For the text-containing cell, return its midpoint in [X, Y] coordinate format. 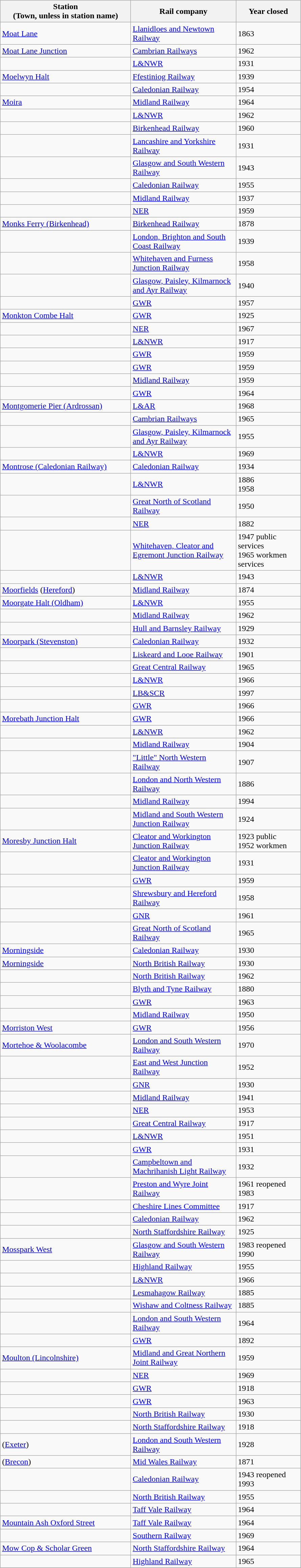
Monkton Combe Halt [66, 316]
1878 [269, 224]
1956 [269, 1028]
1907 [269, 762]
Mortehoe & Woolacombe [66, 1045]
1994 [269, 801]
1967 [269, 329]
1952 [269, 1067]
1943 reopened 1993 [269, 1480]
1953 [269, 1110]
Moulton (Lincolnshire) [66, 1358]
Mountain Ash Oxford Street [66, 1523]
1901 [269, 654]
"Little" North Western Railway [183, 762]
1970 [269, 1045]
1983 reopened 1990 [269, 1249]
LB&SCR [183, 693]
East and West Junction Railway [183, 1067]
1886 [269, 784]
1957 [269, 303]
Whitehaven and Furness Junction Railway [183, 264]
Blyth and Tyne Railway [183, 989]
Moorgate Halt (Oldham) [66, 603]
1924 [269, 819]
1923 public 1952 workmen [269, 841]
1947 public services1965 workmen services [269, 550]
Morebath Junction Halt [66, 719]
1929 [269, 628]
Monks Ferry (Birkenhead) [66, 224]
Cheshire Lines Committee [183, 1206]
1960 [269, 128]
Preston and Wyre Joint Railway [183, 1188]
Moira [66, 102]
Campbeltown and Machrihanish Light Railway [183, 1167]
1892 [269, 1340]
Lancashire and Yorkshire Railway [183, 146]
Moelwyn Halt [66, 77]
1871 [269, 1462]
1880 [269, 989]
1941 [269, 1097]
Mid Wales Railway [183, 1462]
Montrose (Caledonian Railway) [66, 467]
1961 [269, 915]
(Brecon) [66, 1462]
1863 [269, 33]
Year closed [269, 12]
Whitehaven, Cleator and Egremont Junction Railway [183, 550]
1940 [269, 285]
London, Brighton and South Coast Railway [183, 241]
Mosspark West [66, 1249]
L&AR [183, 406]
18861958 [269, 484]
Morriston West [66, 1028]
Montgomerie Pier (Ardrossan) [66, 406]
1874 [269, 590]
1882 [269, 524]
Shrewsbury and Hereford Railway [183, 898]
1954 [269, 89]
Midland and Great Northern Joint Railway [183, 1358]
1951 [269, 1136]
1904 [269, 745]
Hull and Barnsley Railway [183, 628]
1937 [269, 198]
Ffestiniog Railway [183, 77]
Rail company [183, 12]
1928 [269, 1444]
Midland and South Western Junction Railway [183, 819]
(Exeter) [66, 1444]
1934 [269, 467]
1997 [269, 693]
Llanidloes and Newtown Railway [183, 33]
Moat Lane [66, 33]
1961 reopened 1983 [269, 1188]
Lesmahagow Railway [183, 1293]
Station(Town, unless in station name) [66, 12]
Moresby Junction Halt [66, 841]
Moorfields (Hereford) [66, 590]
London and North Western Railway [183, 784]
Southern Railway [183, 1535]
Moorpark (Stevenston) [66, 641]
1968 [269, 406]
Mow Cop & Scholar Green [66, 1548]
Liskeard and Looe Railway [183, 654]
Wishaw and Coltness Railway [183, 1305]
Moat Lane Junction [66, 51]
